Output the [X, Y] coordinate of the center of the cell containing the given text.  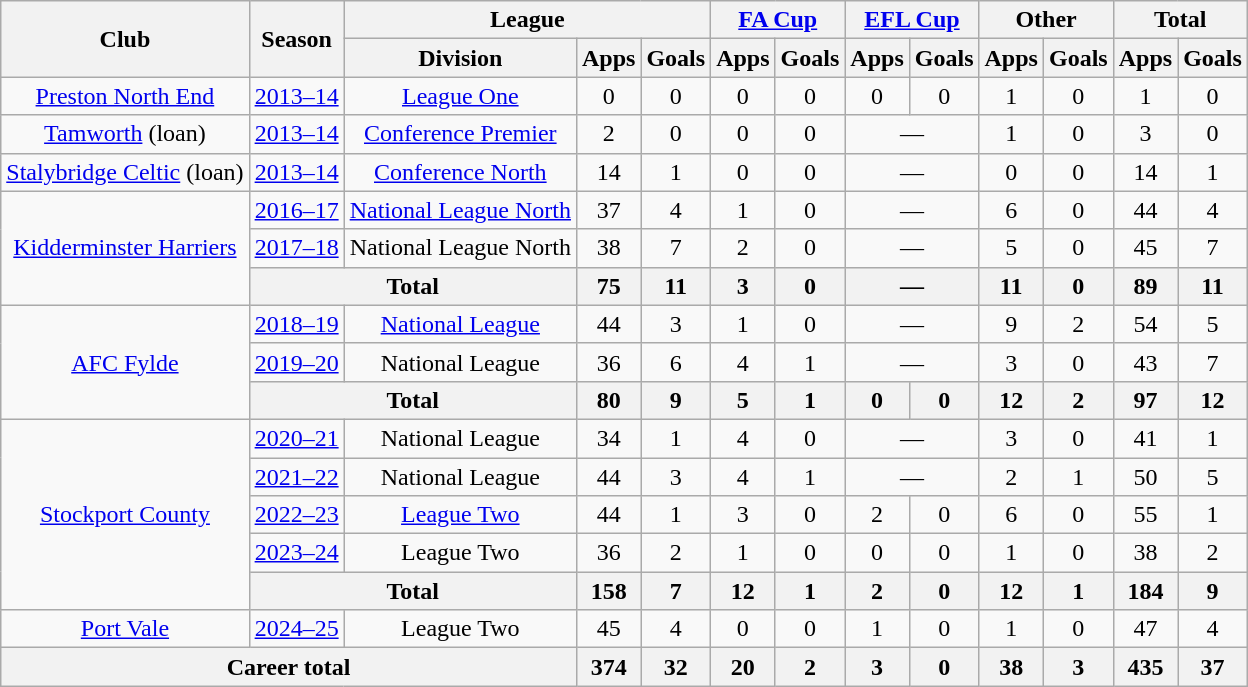
Club [125, 39]
54 [1145, 324]
75 [608, 286]
89 [1145, 286]
Port Vale [125, 629]
34 [608, 438]
435 [1145, 667]
AFC Fylde [125, 362]
32 [676, 667]
2016–17 [296, 210]
43 [1145, 362]
2017–18 [296, 248]
2022–23 [296, 515]
League One [460, 96]
Conference Premier [460, 134]
2024–25 [296, 629]
80 [608, 400]
Tamworth (loan) [125, 134]
184 [1145, 591]
158 [608, 591]
2019–20 [296, 362]
Other [1046, 20]
EFL Cup [912, 20]
41 [1145, 438]
2023–24 [296, 553]
55 [1145, 515]
Conference North [460, 172]
20 [743, 667]
2018–19 [296, 324]
Stockport County [125, 514]
97 [1145, 400]
Kidderminster Harriers [125, 248]
Stalybridge Celtic (loan) [125, 172]
Division [460, 58]
Preston North End [125, 96]
Career total [289, 667]
47 [1145, 629]
374 [608, 667]
League [527, 20]
2020–21 [296, 438]
2021–22 [296, 477]
Season [296, 39]
FA Cup [778, 20]
50 [1145, 477]
